Detect which cell encompasses the target text, then output its (x, y) center coordinate. 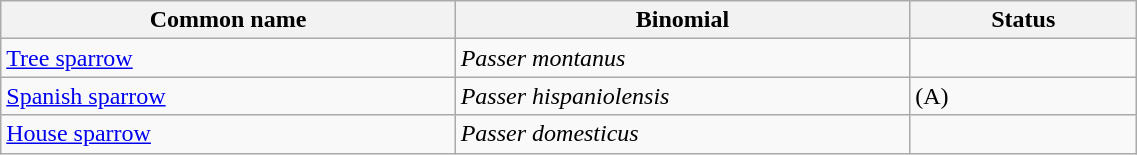
Binomial (682, 20)
Passer montanus (682, 58)
Spanish sparrow (228, 96)
Passer domesticus (682, 134)
Status (1024, 20)
(A) (1024, 96)
Passer hispaniolensis (682, 96)
House sparrow (228, 134)
Common name (228, 20)
Tree sparrow (228, 58)
